Return [x, y] of the center of cell containing provided text 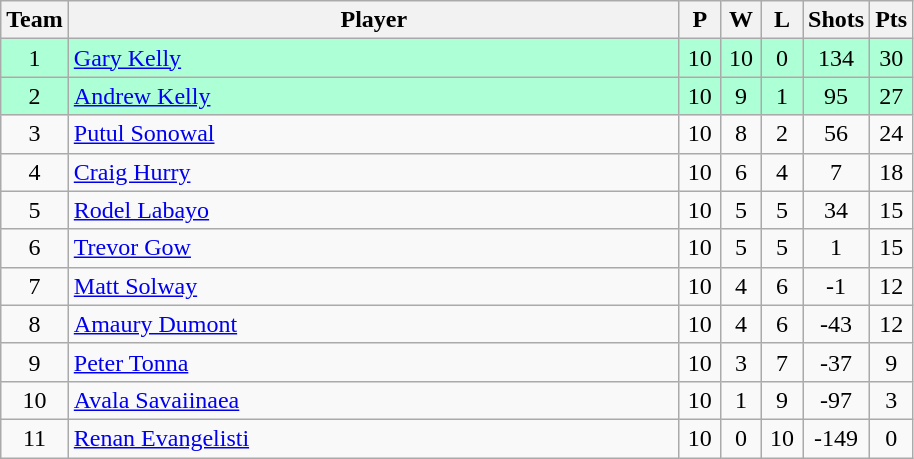
56 [836, 134]
134 [836, 58]
Player [374, 20]
Putul Sonowal [374, 134]
95 [836, 96]
27 [892, 96]
-37 [836, 362]
Shots [836, 20]
30 [892, 58]
Renan Evangelisti [374, 438]
24 [892, 134]
Trevor Gow [374, 248]
Craig Hurry [374, 172]
P [700, 20]
Amaury Dumont [374, 324]
Matt Solway [374, 286]
W [740, 20]
Pts [892, 20]
34 [836, 210]
-97 [836, 400]
11 [35, 438]
Peter Tonna [374, 362]
-149 [836, 438]
18 [892, 172]
Avala Savaiinaea [374, 400]
-43 [836, 324]
L [782, 20]
Team [35, 20]
Andrew Kelly [374, 96]
-1 [836, 286]
Gary Kelly [374, 58]
Rodel Labayo [374, 210]
